Provide the [x, y] coordinate of the cell's center where the given text is located.  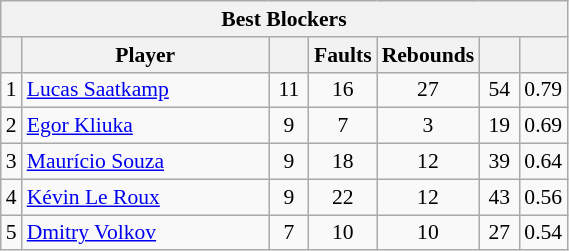
Player [146, 55]
Best Blockers [284, 19]
0.54 [543, 233]
Rebounds [428, 55]
19 [499, 126]
39 [499, 162]
1 [12, 90]
0.69 [543, 126]
54 [499, 90]
2 [12, 126]
5 [12, 233]
22 [343, 197]
0.56 [543, 197]
43 [499, 197]
Lucas Saatkamp [146, 90]
0.79 [543, 90]
Kévin Le Roux [146, 197]
4 [12, 197]
Faults [343, 55]
Dmitry Volkov [146, 233]
Egor Kliuka [146, 126]
16 [343, 90]
18 [343, 162]
0.64 [543, 162]
Maurício Souza [146, 162]
11 [289, 90]
